Determine the [x, y] coordinate at the center of the cell enclosing the given text.  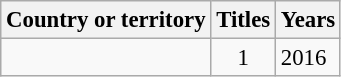
Titles [244, 20]
2016 [308, 58]
Country or territory [106, 20]
Years [308, 20]
1 [244, 58]
